Output the [X, Y] coordinate of the center of the cell containing the given text.  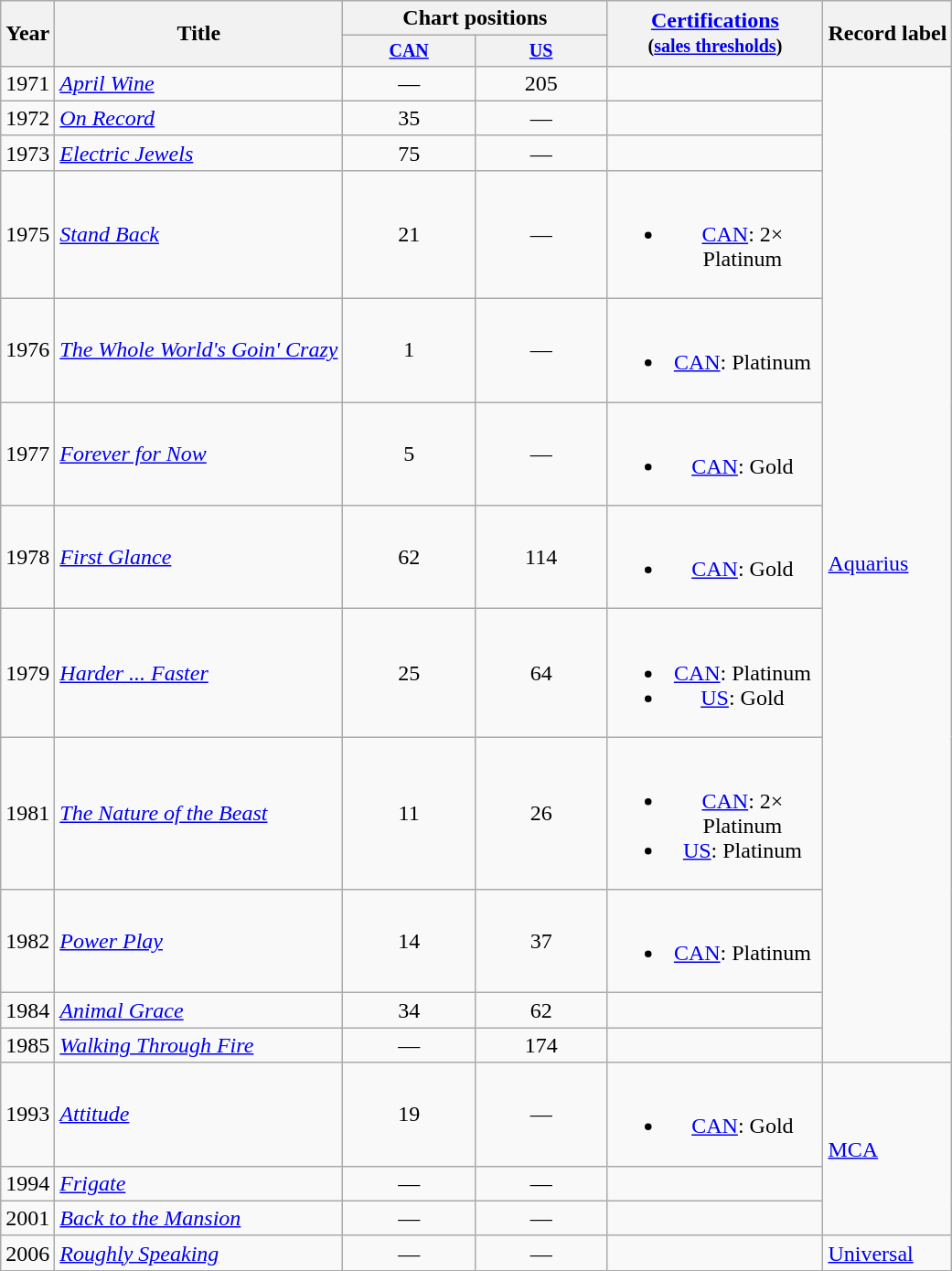
Harder ... Faster [199, 673]
1972 [27, 118]
Frigate [199, 1183]
1981 [27, 814]
CAN: 2× PlatinumUS: Platinum [715, 814]
1975 [27, 234]
Attitude [199, 1114]
75 [409, 153]
CAN: 2× Platinum [715, 234]
1982 [27, 942]
Electric Jewels [199, 153]
1977 [27, 454]
26 [540, 814]
34 [409, 1010]
Walking Through Fire [199, 1045]
1973 [27, 153]
25 [409, 673]
35 [409, 118]
Certifications(sales thresholds) [715, 34]
Title [199, 34]
1971 [27, 83]
MCA [887, 1148]
Animal Grace [199, 1010]
1985 [27, 1045]
2001 [27, 1218]
On Record [199, 118]
1976 [27, 351]
1994 [27, 1183]
Roughly Speaking [199, 1253]
37 [540, 942]
CAN: PlatinumUS: Gold [715, 673]
1979 [27, 673]
Chart positions [476, 18]
19 [409, 1114]
64 [540, 673]
1978 [27, 558]
Aquarius [887, 564]
April Wine [199, 83]
The Nature of the Beast [199, 814]
Record label [887, 34]
First Glance [199, 558]
Year [27, 34]
The Whole World's Goin' Crazy [199, 351]
5 [409, 454]
Forever for Now [199, 454]
1993 [27, 1114]
1 [409, 351]
Stand Back [199, 234]
1984 [27, 1010]
US [540, 51]
114 [540, 558]
Universal [887, 1253]
2006 [27, 1253]
11 [409, 814]
Back to the Mansion [199, 1218]
CAN [409, 51]
Power Play [199, 942]
21 [409, 234]
14 [409, 942]
205 [540, 83]
174 [540, 1045]
